Scan for the cell matching the given text and deliver its [X, Y] coordinate at center. 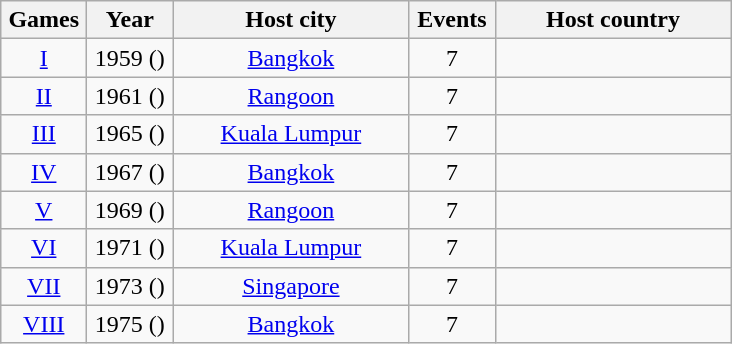
1969 () [130, 210]
1967 () [130, 172]
VI [44, 248]
VIII [44, 324]
III [44, 134]
II [44, 96]
1959 () [130, 58]
Singapore [291, 286]
Events [452, 20]
VII [44, 286]
1971 () [130, 248]
IV [44, 172]
Host city [291, 20]
1973 () [130, 286]
1961 () [130, 96]
Host country [613, 20]
I [44, 58]
V [44, 210]
1965 () [130, 134]
Games [44, 20]
Year [130, 20]
1975 () [130, 324]
